Search for the cell housing the specified text and yield its [X, Y] center coordinate. 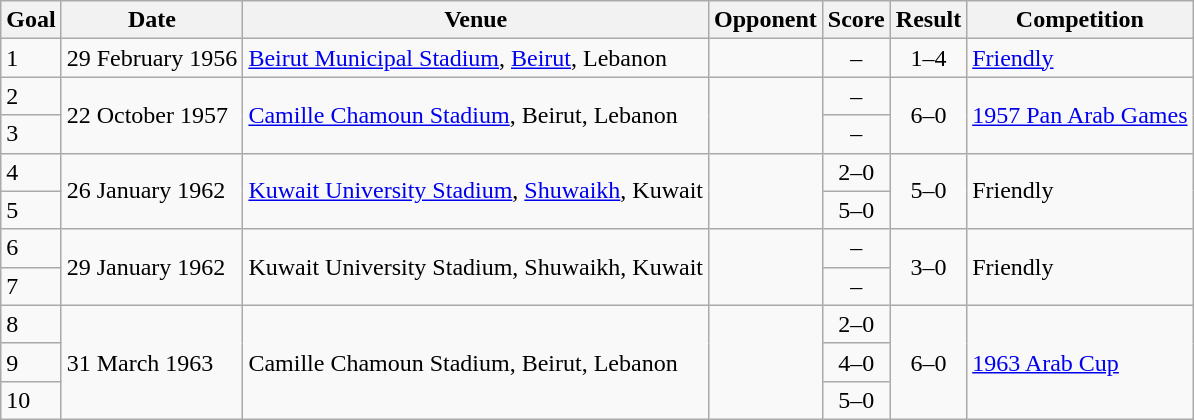
Date [152, 20]
1 [31, 58]
1963 Arab Cup [1080, 362]
Venue [476, 20]
Result [928, 20]
22 October 1957 [152, 115]
26 January 1962 [152, 191]
6 [31, 248]
8 [31, 324]
1957 Pan Arab Games [1080, 115]
Score [856, 20]
29 January 1962 [152, 267]
4 [31, 172]
2 [31, 96]
31 March 1963 [152, 362]
10 [31, 400]
Competition [1080, 20]
1–4 [928, 58]
7 [31, 286]
3–0 [928, 267]
Goal [31, 20]
Opponent [766, 20]
29 February 1956 [152, 58]
Beirut Municipal Stadium, Beirut, Lebanon [476, 58]
9 [31, 362]
5 [31, 210]
4–0 [856, 362]
3 [31, 134]
